Search for the cell housing the specified text and yield its (x, y) center coordinate. 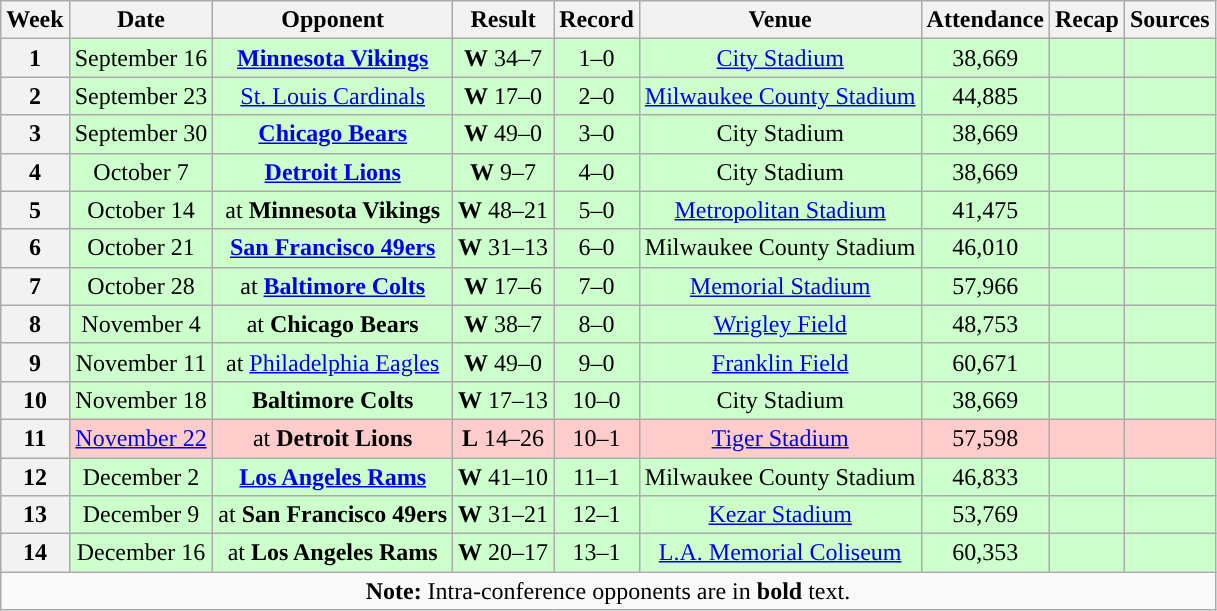
October 14 (141, 210)
57,598 (985, 438)
13–1 (597, 553)
1 (35, 58)
Week (35, 20)
at Chicago Bears (333, 324)
Metropolitan Stadium (780, 210)
60,671 (985, 362)
6–0 (597, 248)
10–1 (597, 438)
Date (141, 20)
November 22 (141, 438)
at Los Angeles Rams (333, 553)
October 7 (141, 172)
46,010 (985, 248)
Wrigley Field (780, 324)
Detroit Lions (333, 172)
Opponent (333, 20)
7–0 (597, 286)
9 (35, 362)
December 9 (141, 515)
13 (35, 515)
Baltimore Colts (333, 400)
September 23 (141, 96)
12 (35, 477)
1–0 (597, 58)
W 17–6 (504, 286)
L 14–26 (504, 438)
San Francisco 49ers (333, 248)
W 38–7 (504, 324)
14 (35, 553)
60,353 (985, 553)
Record (597, 20)
11 (35, 438)
W 17–0 (504, 96)
8 (35, 324)
5 (35, 210)
November 4 (141, 324)
November 18 (141, 400)
57,966 (985, 286)
W 17–13 (504, 400)
5–0 (597, 210)
at Detroit Lions (333, 438)
W 20–17 (504, 553)
W 9–7 (504, 172)
St. Louis Cardinals (333, 96)
48,753 (985, 324)
Result (504, 20)
Memorial Stadium (780, 286)
10–0 (597, 400)
12–1 (597, 515)
Kezar Stadium (780, 515)
41,475 (985, 210)
September 30 (141, 134)
2–0 (597, 96)
11–1 (597, 477)
8–0 (597, 324)
3–0 (597, 134)
6 (35, 248)
Minnesota Vikings (333, 58)
at Baltimore Colts (333, 286)
4–0 (597, 172)
September 16 (141, 58)
10 (35, 400)
W 41–10 (504, 477)
L.A. Memorial Coliseum (780, 553)
Tiger Stadium (780, 438)
November 11 (141, 362)
Los Angeles Rams (333, 477)
December 16 (141, 553)
W 48–21 (504, 210)
W 34–7 (504, 58)
Attendance (985, 20)
W 31–13 (504, 248)
at Minnesota Vikings (333, 210)
at San Francisco 49ers (333, 515)
9–0 (597, 362)
46,833 (985, 477)
Chicago Bears (333, 134)
October 21 (141, 248)
at Philadelphia Eagles (333, 362)
7 (35, 286)
W 31–21 (504, 515)
Recap (1086, 20)
44,885 (985, 96)
Sources (1170, 20)
2 (35, 96)
December 2 (141, 477)
Venue (780, 20)
Franklin Field (780, 362)
Note: Intra-conference opponents are in bold text. (608, 591)
3 (35, 134)
4 (35, 172)
53,769 (985, 515)
October 28 (141, 286)
